Locate the cell with the specified text and output its (x, y) center coordinate. 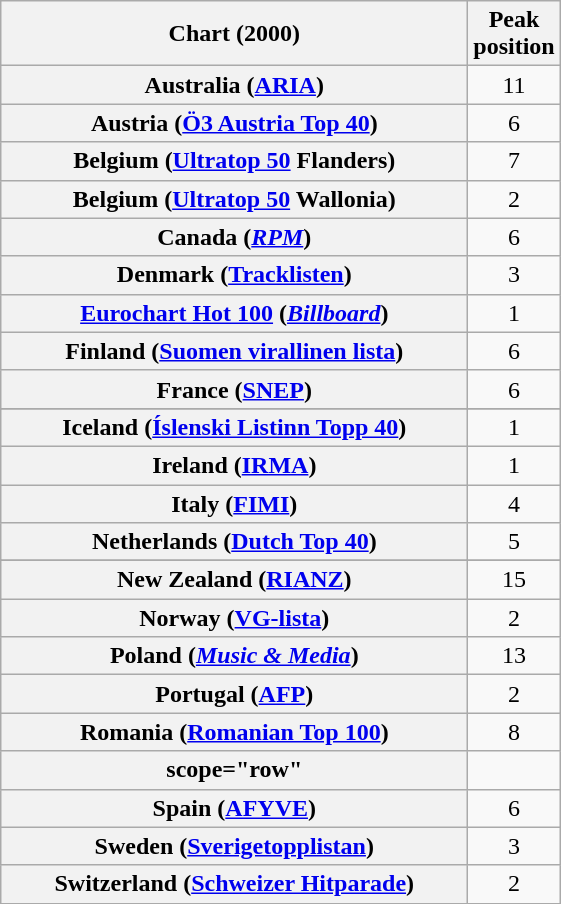
7 (514, 161)
France (SNEP) (234, 389)
Sweden (Sverigetopplistan) (234, 846)
Spain (AFYVE) (234, 808)
Iceland (Íslenski Listinn Topp 40) (234, 427)
Peakposition (514, 34)
11 (514, 85)
Belgium (Ultratop 50 Wallonia) (234, 199)
Australia (ARIA) (234, 85)
Romania (Romanian Top 100) (234, 732)
4 (514, 503)
8 (514, 732)
Netherlands (Dutch Top 40) (234, 542)
Eurochart Hot 100 (Billboard) (234, 313)
New Zealand (RIANZ) (234, 580)
Austria (Ö3 Austria Top 40) (234, 123)
Finland (Suomen virallinen lista) (234, 351)
13 (514, 656)
scope="row" (234, 770)
Norway (VG-lista) (234, 618)
15 (514, 580)
Poland (Music & Media) (234, 656)
5 (514, 542)
Belgium (Ultratop 50 Flanders) (234, 161)
Chart (2000) (234, 34)
Switzerland (Schweizer Hitparade) (234, 884)
Italy (FIMI) (234, 503)
Portugal (AFP) (234, 694)
Ireland (IRMA) (234, 465)
Canada (RPM) (234, 237)
Denmark (Tracklisten) (234, 275)
